Determine the (x, y) coordinate at the center of the cell enclosing the given text.  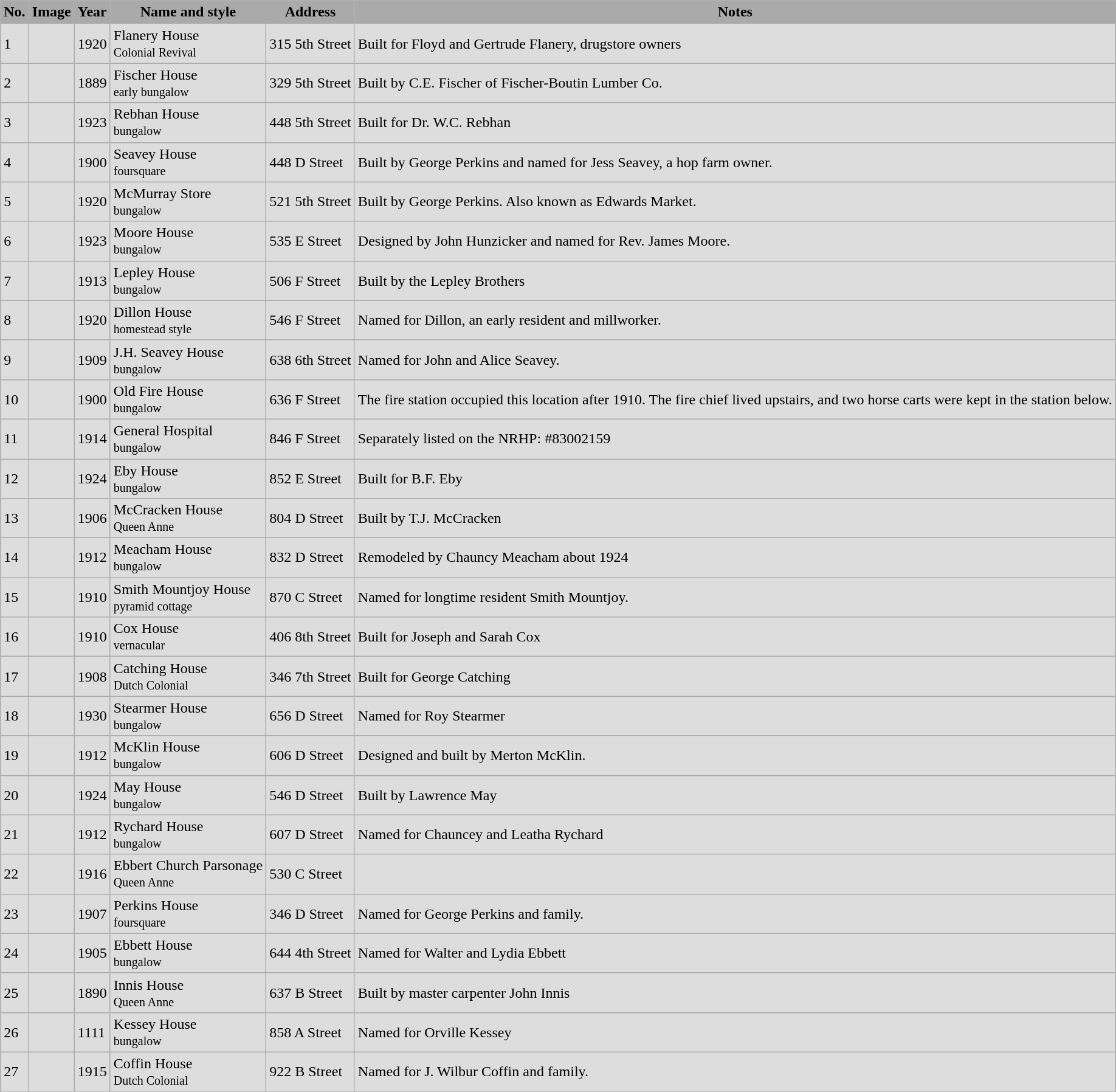
23 (15, 913)
Built for B.F. Eby (735, 478)
Named for Roy Stearmer (735, 716)
Named for John and Alice Seavey. (735, 360)
Built by master carpenter John Innis (735, 992)
Named for Walter and Lydia Ebbett (735, 953)
1889 (92, 83)
Built for George Catching (735, 676)
Separately listed on the NRHP: #83002159 (735, 439)
25 (15, 992)
Built for Dr. W.C. Rebhan (735, 123)
27 (15, 1071)
636 F Street (311, 399)
Ebbett Housebungalow (188, 953)
Dillon Househomestead style (188, 320)
315 5th Street (311, 44)
15 (15, 597)
1913 (92, 281)
521 5th Street (311, 202)
Stearmer Housebungalow (188, 716)
852 E Street (311, 478)
Seavey Housefoursquare (188, 162)
Built by C.E. Fischer of Fischer-Boutin Lumber Co. (735, 83)
20 (15, 795)
1908 (92, 676)
Innis HouseQueen Anne (188, 992)
14 (15, 558)
McKlin Housebungalow (188, 755)
9 (15, 360)
448 D Street (311, 162)
Coffin HouseDutch Colonial (188, 1071)
637 B Street (311, 992)
870 C Street (311, 597)
7 (15, 281)
Designed and built by Merton McKlin. (735, 755)
Built for Joseph and Sarah Cox (735, 637)
Rebhan Housebungalow (188, 123)
506 F Street (311, 281)
346 7th Street (311, 676)
644 4th Street (311, 953)
McCracken HouseQueen Anne (188, 518)
448 5th Street (311, 123)
530 C Street (311, 874)
Built by George Perkins. Also known as Edwards Market. (735, 202)
10 (15, 399)
1915 (92, 1071)
Built by T.J. McCracken (735, 518)
2 (15, 83)
3 (15, 123)
546 D Street (311, 795)
Cox Housevernacular (188, 637)
16 (15, 637)
No. (15, 12)
Image (51, 12)
858 A Street (311, 1032)
Rychard Housebungalow (188, 834)
Built for Floyd and Gertrude Flanery, drugstore owners (735, 44)
1916 (92, 874)
1930 (92, 716)
12 (15, 478)
Named for Orville Kessey (735, 1032)
Name and style (188, 12)
McMurray Storebungalow (188, 202)
Eby Housebungalow (188, 478)
Lepley Housebungalow (188, 281)
1111 (92, 1032)
Old Fire Housebungalow (188, 399)
Moore Housebungalow (188, 241)
607 D Street (311, 834)
The fire station occupied this location after 1910. The fire chief lived upstairs, and two horse carts were kept in the station below. (735, 399)
Named for Dillon, an early resident and millworker. (735, 320)
922 B Street (311, 1071)
26 (15, 1032)
Notes (735, 12)
24 (15, 953)
Designed by John Hunzicker and named for Rev. James Moore. (735, 241)
Ebbert Church ParsonageQueen Anne (188, 874)
11 (15, 439)
Named for J. Wilbur Coffin and family. (735, 1071)
832 D Street (311, 558)
17 (15, 676)
Built by George Perkins and named for Jess Seavey, a hop farm owner. (735, 162)
329 5th Street (311, 83)
8 (15, 320)
546 F Street (311, 320)
Meacham Housebungalow (188, 558)
1906 (92, 518)
Kessey Housebungalow (188, 1032)
Named for longtime resident Smith Mountjoy. (735, 597)
Smith Mountjoy Housepyramid cottage (188, 597)
346 D Street (311, 913)
13 (15, 518)
Built by the Lepley Brothers (735, 281)
1905 (92, 953)
18 (15, 716)
846 F Street (311, 439)
4 (15, 162)
638 6th Street (311, 360)
5 (15, 202)
General Hospitalbungalow (188, 439)
May Housebungalow (188, 795)
Address (311, 12)
606 D Street (311, 755)
Catching HouseDutch Colonial (188, 676)
J.H. Seavey Housebungalow (188, 360)
6 (15, 241)
804 D Street (311, 518)
1909 (92, 360)
535 E Street (311, 241)
Perkins Housefoursquare (188, 913)
21 (15, 834)
Named for George Perkins and family. (735, 913)
1914 (92, 439)
406 8th Street (311, 637)
Remodeled by Chauncy Meacham about 1924 (735, 558)
Flanery HouseColonial Revival (188, 44)
1890 (92, 992)
1907 (92, 913)
22 (15, 874)
1 (15, 44)
Fischer Houseearly bungalow (188, 83)
19 (15, 755)
656 D Street (311, 716)
Year (92, 12)
Built by Lawrence May (735, 795)
Named for Chauncey and Leatha Rychard (735, 834)
